Output the [X, Y] coordinate of the center of the cell containing the given text.  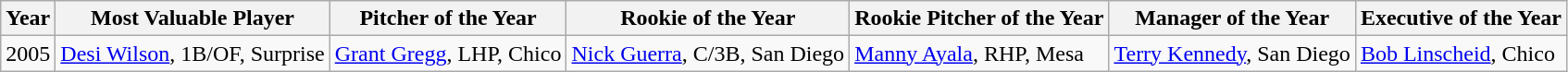
Desi Wilson, 1B/OF, Surprise [193, 54]
Nick Guerra, C/3B, San Diego [708, 54]
Grant Gregg, LHP, Chico [448, 54]
Bob Linscheid, Chico [1461, 54]
Executive of the Year [1461, 18]
Year [28, 18]
Most Valuable Player [193, 18]
Pitcher of the Year [448, 18]
Rookie of the Year [708, 18]
2005 [28, 54]
Rookie Pitcher of the Year [979, 18]
Manager of the Year [1232, 18]
Manny Ayala, RHP, Mesa [979, 54]
Terry Kennedy, San Diego [1232, 54]
